Capture the cell that displays the provided text and extract its [X, Y] central coordinate. 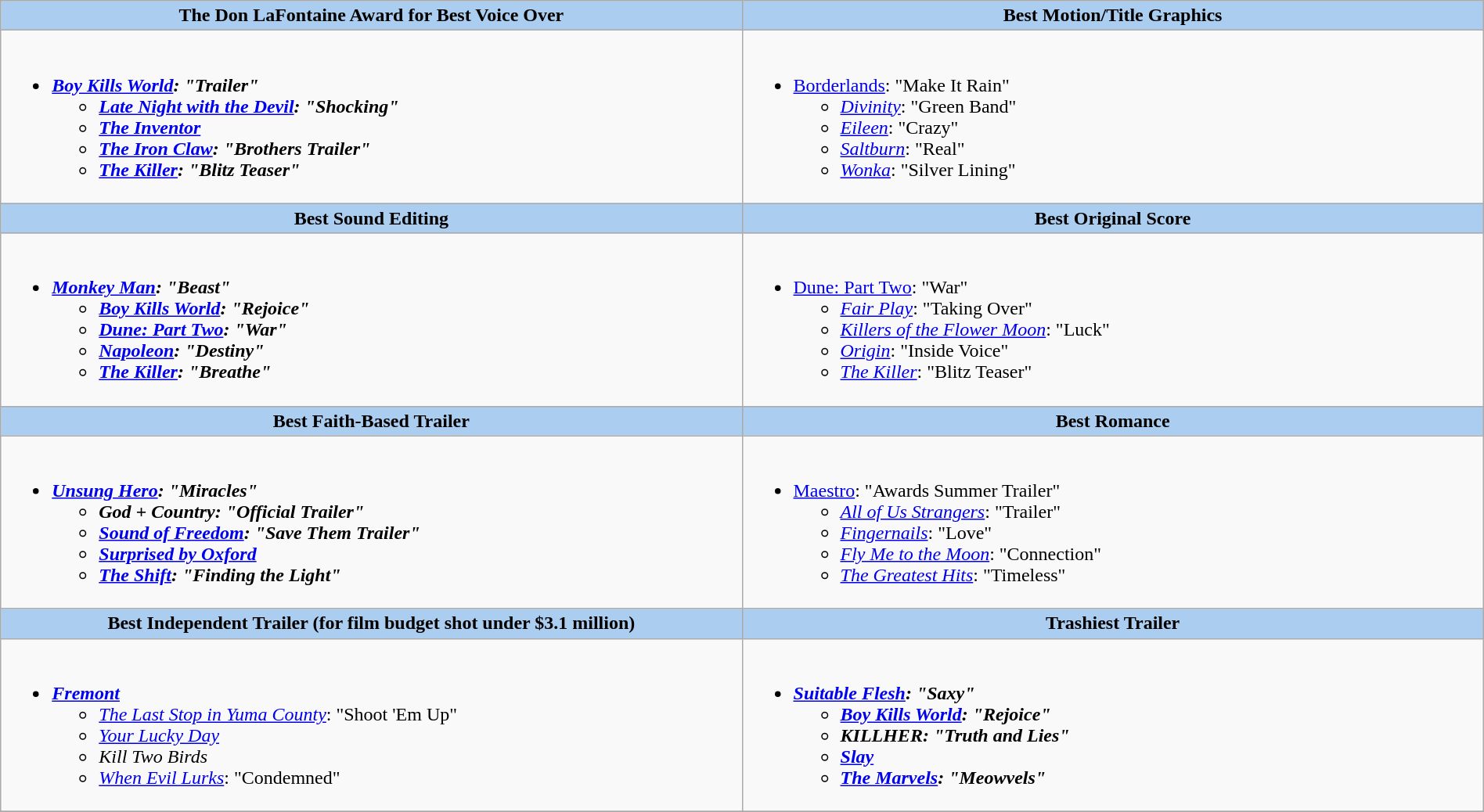
Best Romance [1113, 421]
Unsung Hero: "Miracles"God + Country: "Official Trailer"Sound of Freedom: "Save Them Trailer"Surprised by OxfordThe Shift: "Finding the Light" [371, 523]
Best Original Score [1113, 218]
Dune: Part Two: "War"Fair Play: "Taking Over"Killers of the Flower Moon: "Luck"Origin: "Inside Voice"The Killer: "Blitz Teaser" [1113, 319]
Best Faith-Based Trailer [371, 421]
Best Independent Trailer (for film budget shot under $3.1 million) [371, 623]
FremontThe Last Stop in Yuma County: "Shoot 'Em Up"Your Lucky DayKill Two BirdsWhen Evil Lurks: "Condemned" [371, 724]
Suitable Flesh: "Saxy"Boy Kills World: "Rejoice"KILLHER: "Truth and Lies"SlayThe Marvels: "Meowvels" [1113, 724]
The Don LaFontaine Award for Best Voice Over [371, 16]
Best Motion/Title Graphics [1113, 16]
Monkey Man: "Beast"Boy Kills World: "Rejoice"Dune: Part Two: "War"Napoleon: "Destiny"The Killer: "Breathe" [371, 319]
Maestro: "Awards Summer Trailer"All of Us Strangers: "Trailer"Fingernails: "Love"Fly Me to the Moon: "Connection"The Greatest Hits: "Timeless" [1113, 523]
Trashiest Trailer [1113, 623]
Best Sound Editing [371, 218]
Borderlands: "Make It Rain"Divinity: "Green Band"Eileen: "Crazy"Saltburn: "Real"Wonka: "Silver Lining" [1113, 117]
Boy Kills World: "Trailer"Late Night with the Devil: "Shocking"The InventorThe Iron Claw: "Brothers Trailer"The Killer: "Blitz Teaser" [371, 117]
